Provide the [x, y] coordinate of the cell's center where the given text is located.  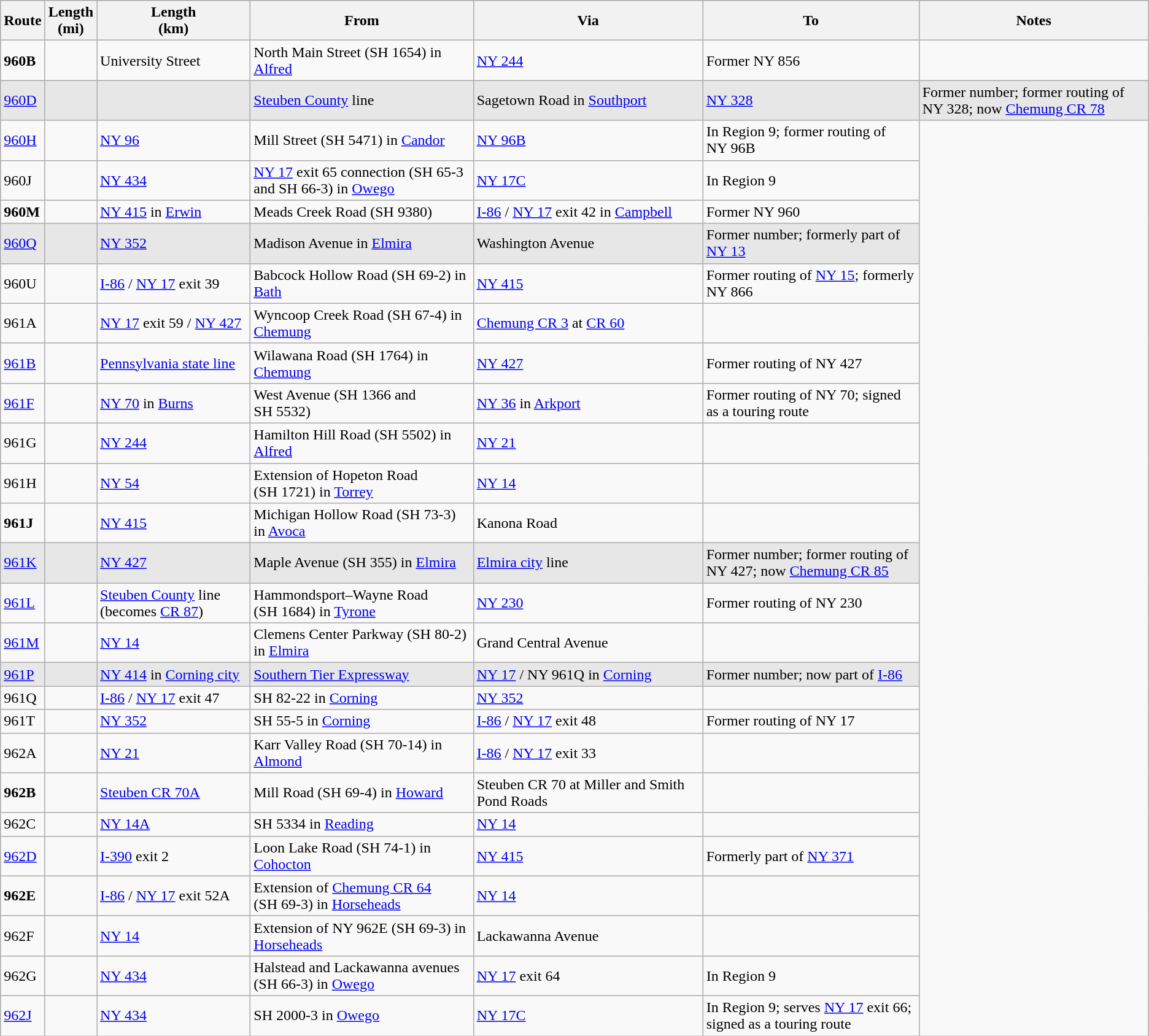
SH 82-22 in Corning [362, 698]
In Region 9; former routing of NY 96B [811, 140]
Mill Road (SH 69-4) in Howard [362, 793]
Former NY 960 [811, 212]
Maple Avenue (SH 355) in Elmira [362, 563]
961L [23, 603]
961F [23, 403]
NY 328 [811, 101]
NY 54 [174, 482]
960Q [23, 243]
961H [23, 482]
960H [23, 140]
960B [23, 60]
962J [23, 1015]
North Main Street (SH 1654) in Alfred [362, 60]
Lackawanna Avenue [588, 935]
Former NY 856 [811, 60]
I-86 / NY 17 exit 52A [174, 896]
961A [23, 323]
Former routing of NY 427 [811, 363]
962B [23, 793]
NY 17 / NY 961Q in Corning [588, 675]
In Region 9; serves NY 17 exit 66; signed as a touring route [811, 1015]
NY 17 exit 64 [588, 976]
Length(km) [174, 21]
Sagetown Road in Southport [588, 101]
Steuben County line (becomes CR 87) [174, 603]
Grand Central Avenue [588, 643]
Michigan Hollow Road (SH 73-3) in Avoca [362, 523]
962G [23, 976]
Formerly part of NY 371 [811, 856]
Route [23, 21]
Via [588, 21]
SH 55-5 in Corning [362, 721]
Extension of Chemung CR 64 (SH 69-3) in Horseheads [362, 896]
Loon Lake Road (SH 74-1) in Cohocton [362, 856]
Washington Avenue [588, 243]
Former number; now part of I-86 [811, 675]
961T [23, 721]
University Street [174, 60]
Former number; formerly part of NY 13 [811, 243]
Babcock Hollow Road (SH 69-2) in Bath [362, 284]
962E [23, 896]
NY 415 in Erwin [174, 212]
Former number; former routing of NY 427; now Chemung CR 85 [811, 563]
To [811, 21]
Steuben CR 70 at Miller and Smith Pond Roads [588, 793]
NY 96B [588, 140]
961G [23, 443]
Former routing of NY 15; formerly NY 866 [811, 284]
NY 36 in Arkport [588, 403]
SH 2000-3 in Owego [362, 1015]
Karr Valley Road (SH 70-14) in Almond [362, 752]
961J [23, 523]
NY 414 in Corning city [174, 675]
960J [23, 180]
961Q [23, 698]
960D [23, 101]
961P [23, 675]
I-86 / NY 17 exit 39 [174, 284]
I-86 / NY 17 exit 42 in Campbell [588, 212]
961K [23, 563]
Former number; former routing of NY 328; now Chemung CR 78 [1034, 101]
Length(mi) [71, 21]
West Avenue (SH 1366 and SH 5532) [362, 403]
NY 17 exit 65 connection (SH 65-3 and SH 66-3) in Owego [362, 180]
960U [23, 284]
Kanona Road [588, 523]
Meads Creek Road (SH 9380) [362, 212]
Steuben County line [362, 101]
I-86 / NY 17 exit 47 [174, 698]
962F [23, 935]
Mill Street (SH 5471) in Candor [362, 140]
Halstead and Lackawanna avenues (SH 66-3) in Owego [362, 976]
Chemung CR 3 at CR 60 [588, 323]
NY 70 in Burns [174, 403]
NY 14A [174, 824]
I-86 / NY 17 exit 33 [588, 752]
From [362, 21]
Madison Avenue in Elmira [362, 243]
962C [23, 824]
Former routing of NY 230 [811, 603]
SH 5334 in Reading [362, 824]
960M [23, 212]
Extension of NY 962E (SH 69-3) in Horseheads [362, 935]
I-390 exit 2 [174, 856]
962D [23, 856]
961M [23, 643]
NY 17 exit 59 / NY 427 [174, 323]
NY 96 [174, 140]
Hamilton Hill Road (SH 5502) in Alfred [362, 443]
Southern Tier Expressway [362, 675]
I-86 / NY 17 exit 48 [588, 721]
Extension of Hopeton Road (SH 1721) in Torrey [362, 482]
Wilawana Road (SH 1764) in Chemung [362, 363]
NY 230 [588, 603]
962A [23, 752]
Pennsylvania state line [174, 363]
Former routing of NY 70; signed as a touring route [811, 403]
Elmira city line [588, 563]
961B [23, 363]
Former routing of NY 17 [811, 721]
Wyncoop Creek Road (SH 67-4) in Chemung [362, 323]
Notes [1034, 21]
Clemens Center Parkway (SH 80-2) in Elmira [362, 643]
Hammondsport–Wayne Road (SH 1684) in Tyrone [362, 603]
Steuben CR 70A [174, 793]
